Provide the (x, y) coordinate of the cell's center where the given text is located.  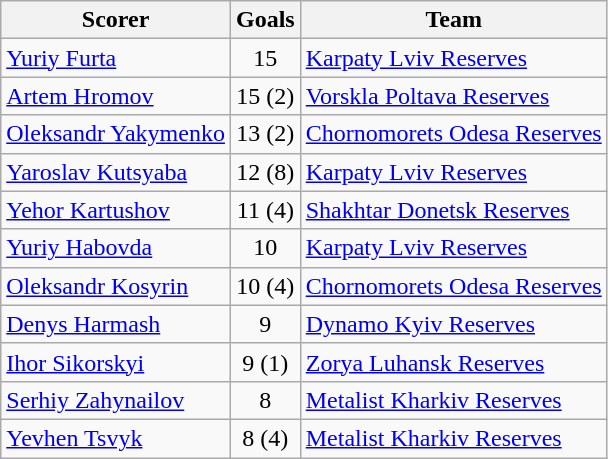
Vorskla Poltava Reserves (454, 96)
Ihor Sikorskyi (116, 362)
9 (265, 324)
Yuriy Furta (116, 58)
Yevhen Tsvyk (116, 438)
11 (4) (265, 210)
12 (8) (265, 172)
Yehor Kartushov (116, 210)
Dynamo Kyiv Reserves (454, 324)
Denys Harmash (116, 324)
Zorya Luhansk Reserves (454, 362)
Oleksandr Kosyrin (116, 286)
Goals (265, 20)
Team (454, 20)
Serhiy Zahynailov (116, 400)
Yaroslav Kutsyaba (116, 172)
10 (4) (265, 286)
9 (1) (265, 362)
15 (265, 58)
10 (265, 248)
Artem Hromov (116, 96)
13 (2) (265, 134)
Shakhtar Donetsk Reserves (454, 210)
15 (2) (265, 96)
8 (4) (265, 438)
Scorer (116, 20)
Yuriy Habovda (116, 248)
8 (265, 400)
Oleksandr Yakymenko (116, 134)
